Output the [x, y] coordinate of the center of the cell containing the given text.  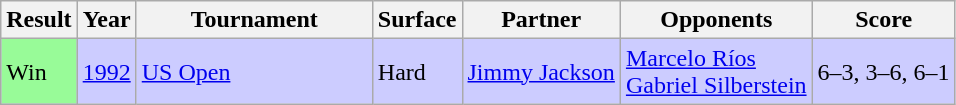
Marcelo Ríos Gabriel Silberstein [716, 72]
6–3, 3–6, 6–1 [884, 72]
1992 [106, 72]
Score [884, 20]
US Open [254, 72]
Result [39, 20]
Tournament [254, 20]
Surface [417, 20]
Jimmy Jackson [541, 72]
Year [106, 20]
Opponents [716, 20]
Partner [541, 20]
Hard [417, 72]
Win [39, 72]
